Extract the (X, Y) coordinate from the center of the cell holding the provided text.  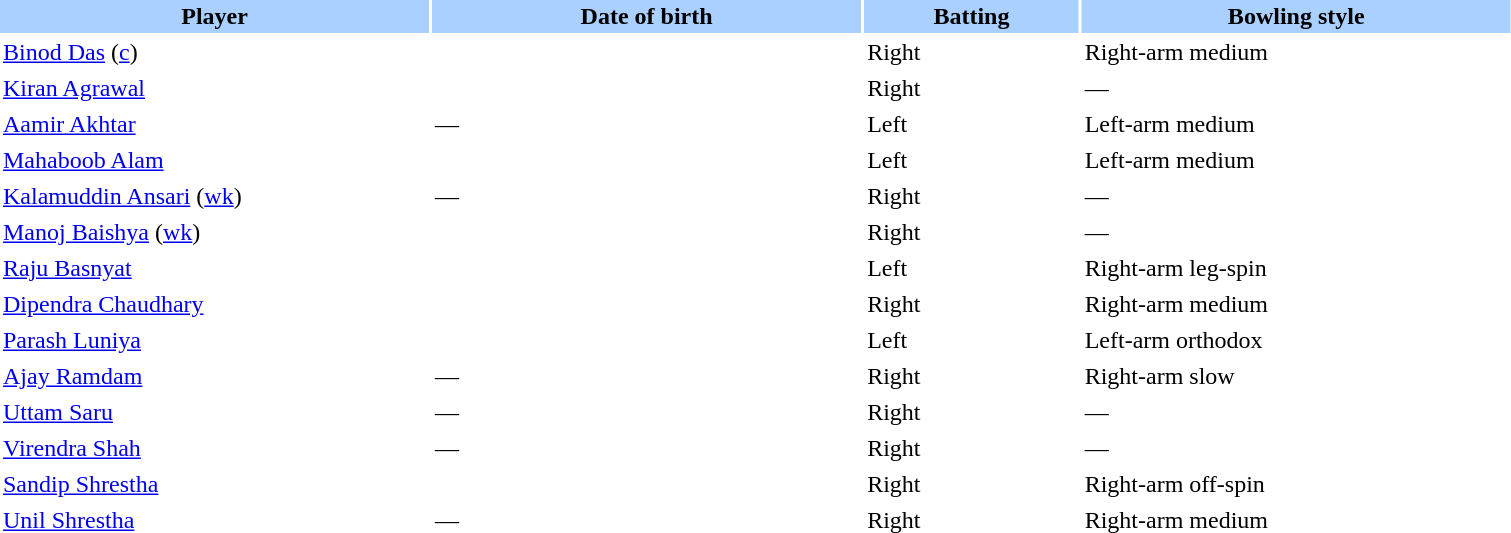
Sandip Shrestha (214, 484)
Right-arm leg-spin (1296, 268)
Kalamuddin Ansari (wk) (214, 196)
Date of birth (646, 16)
Manoj Baishya (wk) (214, 232)
Left-arm orthodox (1296, 340)
Parash Luniya (214, 340)
Raju Basnyat (214, 268)
Uttam Saru (214, 412)
Right-arm slow (1296, 376)
Kiran Agrawal (214, 88)
Virendra Shah (214, 448)
Player (214, 16)
Binod Das (c) (214, 52)
Ajay Ramdam (214, 376)
Bowling style (1296, 16)
Right-arm off-spin (1296, 484)
Aamir Akhtar (214, 124)
Dipendra Chaudhary (214, 304)
Batting (972, 16)
Mahaboob Alam (214, 160)
